Return the (X, Y) coordinate for the center point of the cell that contains the specified text.  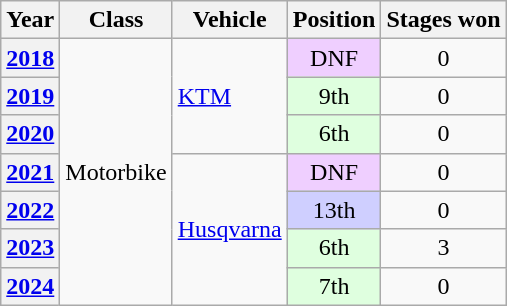
2021 (30, 172)
KTM (230, 96)
2019 (30, 96)
Stages won (444, 20)
2024 (30, 286)
9th (334, 96)
Vehicle (230, 20)
Motorbike (116, 172)
Position (334, 20)
2020 (30, 134)
13th (334, 210)
3 (444, 248)
Husqvarna (230, 229)
7th (334, 286)
2022 (30, 210)
Class (116, 20)
2023 (30, 248)
2018 (30, 58)
Year (30, 20)
